Extract the [X, Y] coordinate from the center of the cell holding the provided text.  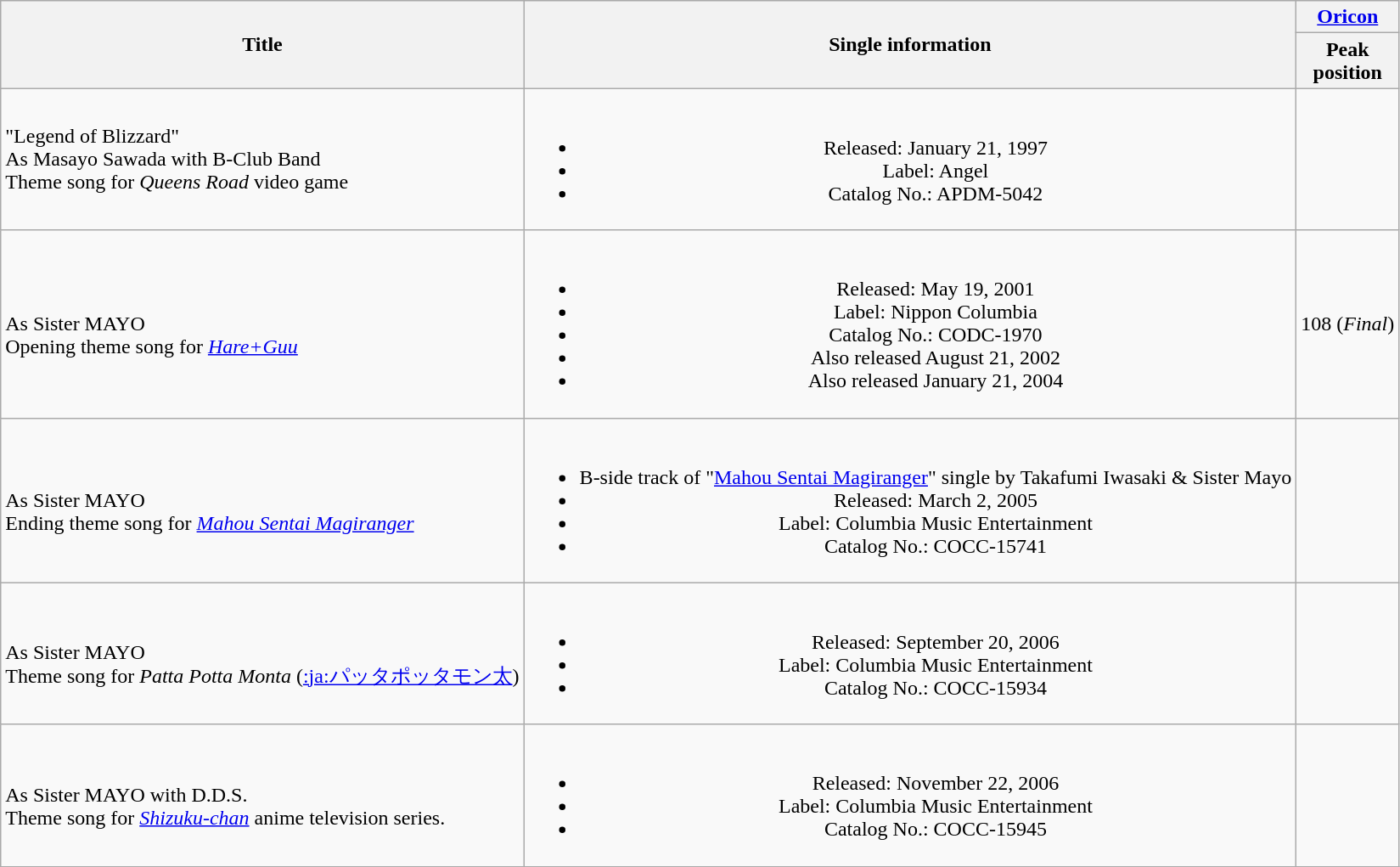
"Legend of Blizzard"As Masayo Sawada with B-Club BandTheme song for Queens Road video game [262, 160]
As Sister MAYOTheme song for Patta Potta Monta (:ja:パッタポッタモン太) [262, 654]
Released: May 19, 2001Label: Nippon ColumbiaCatalog No.: CODC-1970Also released August 21, 2002Also released January 21, 2004 [910, 324]
As Sister MAYOEnding theme song for Mahou Sentai Magiranger [262, 500]
Title [262, 44]
As Sister MAYO with D.D.S. Theme song for Shizuku-chan anime television series. [262, 795]
Peakposition [1348, 61]
As Sister MAYOOpening theme song for Hare+Guu [262, 324]
Released: November 22, 2006Label: Columbia Music EntertainmentCatalog No.: COCC-15945 [910, 795]
Oricon [1348, 17]
Single information [910, 44]
108 (Final) [1348, 324]
Released: September 20, 2006Label: Columbia Music EntertainmentCatalog No.: COCC-15934 [910, 654]
Released: January 21, 1997Label: AngelCatalog No.: APDM-5042 [910, 160]
